Return the (X, Y) coordinate for the center point of the cell that contains the specified text.  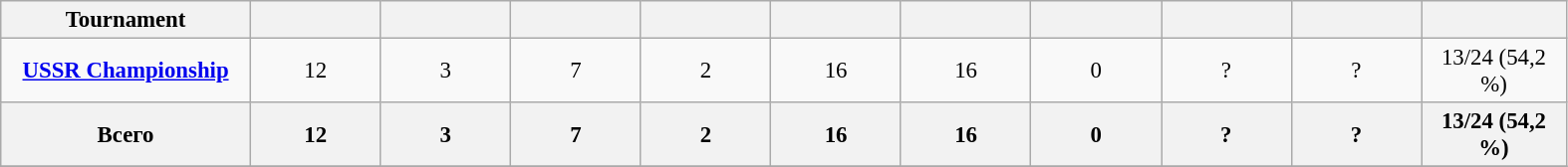
USSR Championship (126, 72)
Всего (126, 135)
Tournament (126, 20)
